Return (X, Y) of the center of cell containing provided text 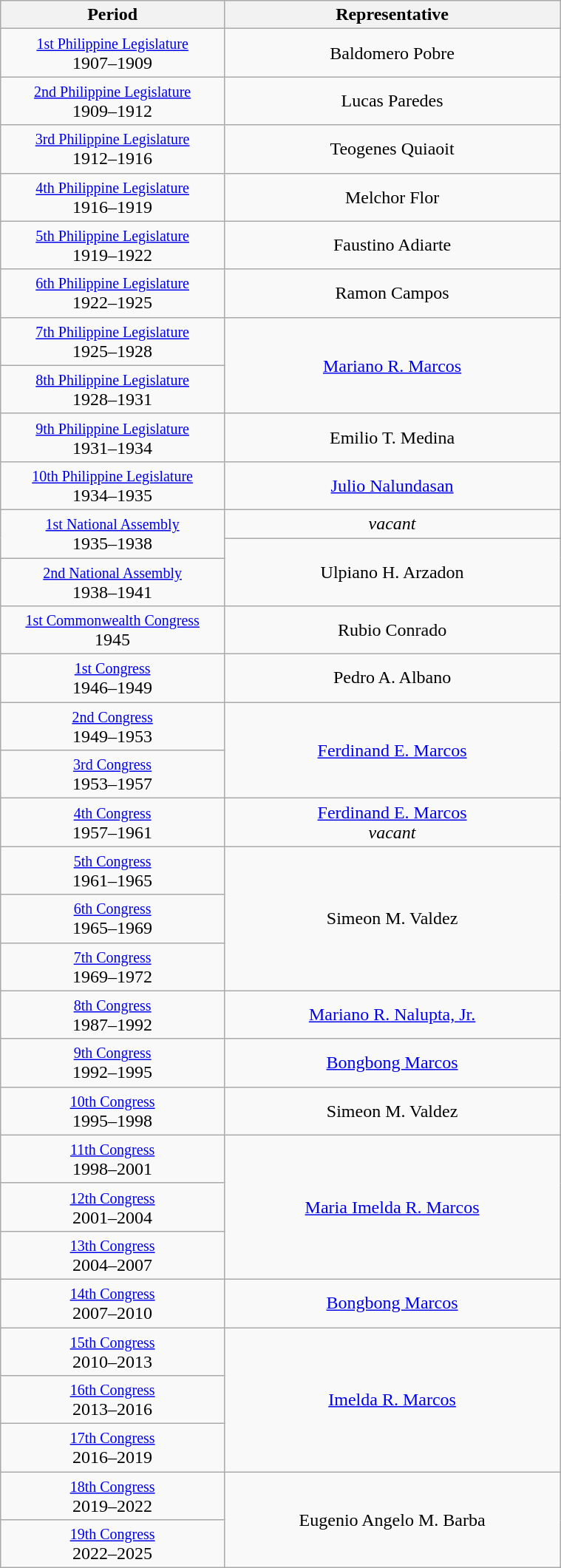
14th Congress2007–2010 (112, 1303)
18th Congress2019–2022 (112, 1496)
Baldomero Pobre (392, 53)
5th Congress1961–1965 (112, 871)
5th Philippine Legislature1919–1922 (112, 245)
1st Philippine Legislature1907–1909 (112, 53)
11th Congress1998–2001 (112, 1159)
vacant (392, 523)
Emilio T. Medina (392, 438)
6th Philippine Legislature1922–1925 (112, 293)
1st Commonwealth Congress1945 (112, 630)
8th Congress1987–1992 (112, 1014)
7th Congress1969–1972 (112, 967)
Ulpiano H. Arzadon (392, 572)
10th Congress1995–1998 (112, 1110)
7th Philippine Legislature1925–1928 (112, 342)
6th Congress1965–1969 (112, 918)
1st National Assembly1935–1938 (112, 534)
19th Congress2022–2025 (112, 1544)
Eugenio Angelo M. Barba (392, 1520)
Ferdinand E. Marcos (392, 750)
15th Congress2010–2013 (112, 1351)
Rubio Conrado (392, 630)
16th Congress2013–2016 (112, 1400)
Ferdinand E. Marcosvacant (392, 822)
Ramon Campos (392, 293)
Mariano R. Marcos (392, 365)
Pedro A. Albano (392, 679)
17th Congress2016–2019 (112, 1447)
Representative (392, 15)
4th Philippine Legislature1916–1919 (112, 197)
9th Congress1992–1995 (112, 1063)
8th Philippine Legislature1928–1931 (112, 389)
4th Congress1957–1961 (112, 822)
3rd Congress1953–1957 (112, 775)
Faustino Adiarte (392, 245)
Maria Imelda R. Marcos (392, 1206)
3rd Philippine Legislature1912–1916 (112, 149)
Lucas Paredes (392, 101)
2nd Philippine Legislature1909–1912 (112, 101)
1st Congress1946–1949 (112, 679)
Mariano R. Nalupta, Jr. (392, 1014)
Teogenes Quiaoit (392, 149)
13th Congress2004–2007 (112, 1255)
9th Philippine Legislature1931–1934 (112, 438)
Imelda R. Marcos (392, 1400)
12th Congress2001–2004 (112, 1206)
2nd Congress1949–1953 (112, 726)
Period (112, 15)
10th Philippine Legislature1934–1935 (112, 485)
2nd National Assembly1938–1941 (112, 581)
Melchor Flor (392, 197)
Julio Nalundasan (392, 485)
